Return the [x, y] coordinate for the center point of the cell that contains the specified text.  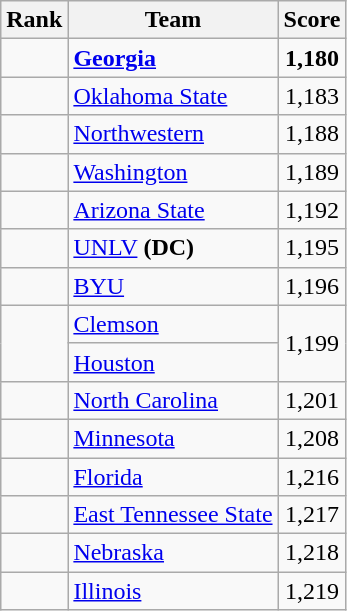
1,199 [312, 343]
East Tennessee State [173, 515]
Washington [173, 172]
Rank [34, 20]
1,216 [312, 477]
Team [173, 20]
UNLV (DC) [173, 248]
Nebraska [173, 553]
1,180 [312, 58]
1,188 [312, 134]
Houston [173, 362]
Score [312, 20]
Clemson [173, 324]
Northwestern [173, 134]
Oklahoma State [173, 96]
1,195 [312, 248]
1,218 [312, 553]
1,192 [312, 210]
Georgia [173, 58]
Illinois [173, 591]
1,183 [312, 96]
1,217 [312, 515]
1,201 [312, 400]
Arizona State [173, 210]
1,189 [312, 172]
Florida [173, 477]
1,196 [312, 286]
North Carolina [173, 400]
BYU [173, 286]
Minnesota [173, 438]
1,219 [312, 591]
1,208 [312, 438]
